Locate the cell with the specified text and output its (X, Y) center coordinate. 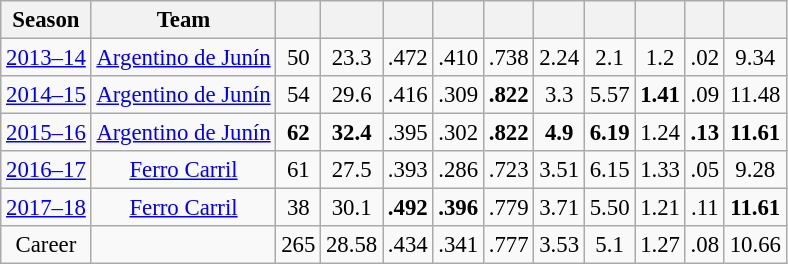
.396 (458, 208)
.05 (704, 170)
2013–14 (46, 58)
5.1 (609, 245)
.08 (704, 245)
.341 (458, 245)
11.48 (755, 95)
1.21 (660, 208)
4.9 (559, 133)
1.27 (660, 245)
5.50 (609, 208)
6.15 (609, 170)
2014–15 (46, 95)
.410 (458, 58)
2016–17 (46, 170)
10.66 (755, 245)
3.71 (559, 208)
54 (298, 95)
6.19 (609, 133)
1.33 (660, 170)
Team (184, 20)
.09 (704, 95)
.302 (458, 133)
9.34 (755, 58)
2.24 (559, 58)
2.1 (609, 58)
3.51 (559, 170)
1.41 (660, 95)
.393 (408, 170)
3.53 (559, 245)
.738 (508, 58)
Season (46, 20)
9.28 (755, 170)
5.57 (609, 95)
2015–16 (46, 133)
61 (298, 170)
38 (298, 208)
2017–18 (46, 208)
3.3 (559, 95)
23.3 (352, 58)
.434 (408, 245)
.11 (704, 208)
28.58 (352, 245)
30.1 (352, 208)
29.6 (352, 95)
.309 (458, 95)
.395 (408, 133)
.13 (704, 133)
32.4 (352, 133)
27.5 (352, 170)
1.2 (660, 58)
.286 (458, 170)
50 (298, 58)
.416 (408, 95)
.777 (508, 245)
.472 (408, 58)
.723 (508, 170)
265 (298, 245)
62 (298, 133)
Career (46, 245)
1.24 (660, 133)
.492 (408, 208)
.779 (508, 208)
.02 (704, 58)
